Provide the [x, y] coordinate of the cell's center where the given text is located.  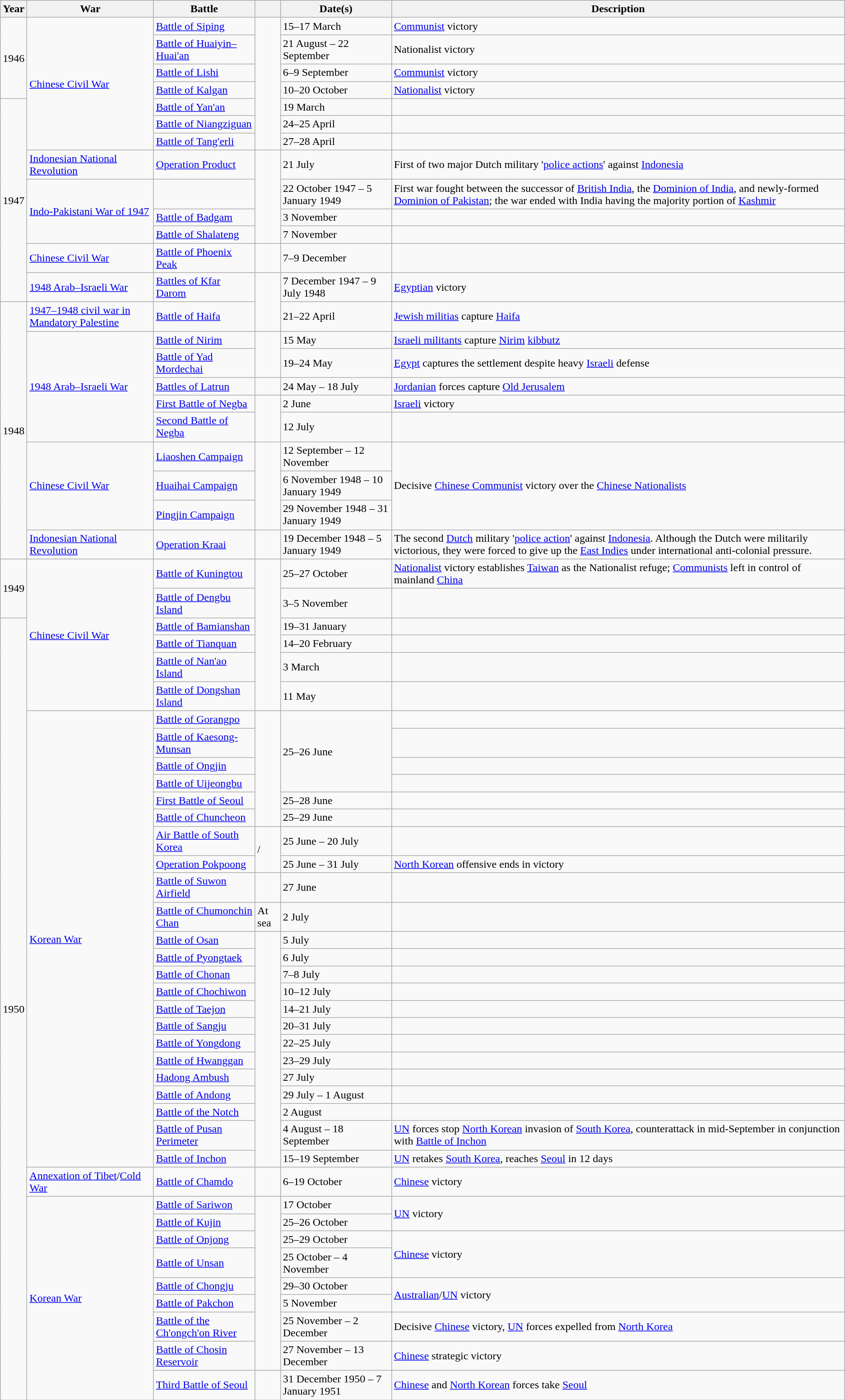
Indo-Pakistani War of 1947 [90, 211]
3–5 November [336, 603]
10–20 October [336, 90]
Battle of the Notch [204, 1112]
Operation Product [204, 164]
Air Battle of South Korea [204, 841]
Battle of Yan'an [204, 107]
Battle of Inchon [204, 1158]
22–25 July [336, 1043]
Decisive Chinese Communist victory over the Chinese Nationalists [618, 486]
Battle of Hwanggan [204, 1060]
Battle of Haifa [204, 317]
Chinese and North Korean forces take Seoul [618, 1385]
2 August [336, 1112]
Battle of Shalateng [204, 234]
Third Battle of Seoul [204, 1385]
1948 [14, 431]
UN forces stop North Korean invasion of South Korea, counterattack in mid-September in conjunction with Battle of Inchon [618, 1135]
Annexation of Tibet/Cold War [90, 1182]
7 November [336, 234]
Battle of Chosin Reservoir [204, 1356]
24 May – 18 July [336, 386]
First Battle of Negba [204, 404]
15–17 March [336, 26]
6 November 1948 – 10 January 1949 [336, 486]
Operation Pokpoong [204, 864]
UN retakes South Korea, reaches Seoul in 12 days [618, 1158]
Battle of Siping [204, 26]
Battle of Lishi [204, 73]
22 October 1947 – 5 January 1949 [336, 194]
Year [14, 9]
21–22 April [336, 317]
25 October – 4 November [336, 1262]
Battle of Kalgan [204, 90]
4 August – 18 September [336, 1135]
7–9 December [336, 257]
Battle of Suwon Airfield [204, 888]
Battle of Niangziguan [204, 124]
1949 [14, 588]
Battles of Kfar Darom [204, 287]
Australian/UN victory [618, 1294]
Jewish militias capture Haifa [618, 317]
7–8 July [336, 974]
24–25 April [336, 124]
Battle of Kuningtou [204, 573]
Battle of Osan [204, 940]
11 May [336, 696]
25–26 October [336, 1222]
Description [618, 9]
19 December 1948 – 5 January 1949 [336, 544]
Egyptian victory [618, 287]
Liaoshen Campaign [204, 456]
Battle of Andong [204, 1095]
19 March [336, 107]
25–27 October [336, 573]
23–29 July [336, 1060]
Date(s) [336, 9]
Battle of Badgam [204, 217]
Battle of Nan'ao Island [204, 666]
Battle of Kujin [204, 1222]
Battle of Pyongtaek [204, 957]
25–28 June [336, 800]
Battle of Dengbu Island [204, 603]
Battle of Chamdo [204, 1182]
25–29 June [336, 818]
1946 [14, 58]
Jordanian forces capture Old Jerusalem [618, 386]
Battles of Latrun [204, 386]
Battle of Chuncheon [204, 818]
First of two major Dutch military 'police actions' against Indonesia [618, 164]
3 March [336, 666]
21 August – 22 September [336, 50]
Battle of Kaesong-Munsan [204, 743]
27 July [336, 1078]
19–31 January [336, 626]
Battle of Yad Mordechai [204, 363]
12 July [336, 427]
Battle [204, 9]
1950 [14, 1009]
1947–1948 civil war in Mandatory Palestine [90, 317]
Battle of Dongshan Island [204, 696]
Battle of the Ch'ongch'on River [204, 1326]
10–12 July [336, 991]
20–31 July [336, 1026]
Chinese strategic victory [618, 1356]
7 December 1947 – 9 July 1948 [336, 287]
5 November [336, 1303]
Battle of Onjong [204, 1239]
Battle of Tianquan [204, 643]
Israeli victory [618, 404]
War [90, 9]
31 December 1950 – 7 January 1951 [336, 1385]
2 July [336, 916]
Battle of Taejon [204, 1009]
Nationalist victory establishes Taiwan as the Nationalist refuge; Communists left in control of mainland China [618, 573]
21 July [336, 164]
14–20 February [336, 643]
6–19 October [336, 1182]
Battle of Pusan Perimeter [204, 1135]
Battle of Huaiyin–Huai'an [204, 50]
Israeli militants capture Nirim kibbutz [618, 340]
At sea [268, 916]
25–26 June [336, 751]
Battle of Pakchon [204, 1303]
Battle of Bamianshan [204, 626]
/ [268, 850]
25–29 October [336, 1239]
2 June [336, 404]
Battle of Chochiwon [204, 991]
Battle of Yongdong [204, 1043]
Hadong Ambush [204, 1078]
1947 [14, 200]
6 July [336, 957]
27 June [336, 888]
Battle of Phoenix Peak [204, 257]
25 June – 20 July [336, 841]
29–30 October [336, 1286]
Battle of Sangju [204, 1026]
19–24 May [336, 363]
Second Battle of Negba [204, 427]
Battle of Sariwon [204, 1205]
Pingjin Campaign [204, 515]
27–28 April [336, 141]
29 July – 1 August [336, 1095]
25 June – 31 July [336, 864]
Battle of Unsan [204, 1262]
5 July [336, 940]
Battle of Nirim [204, 340]
15–19 September [336, 1158]
6–9 September [336, 73]
Egypt captures the settlement despite heavy Israeli defense [618, 363]
17 October [336, 1205]
UN victory [618, 1214]
Battle of Gorangpo [204, 720]
Operation Kraai [204, 544]
Battle of Chumonchin Chan [204, 916]
25 November – 2 December [336, 1326]
15 May [336, 340]
Battle of Chongju [204, 1286]
Huaihai Campaign [204, 486]
North Korean offensive ends in victory [618, 864]
Battle of Chonan [204, 974]
Battle of Tang'erli [204, 141]
3 November [336, 217]
Decisive Chinese victory, UN forces expelled from North Korea [618, 1326]
29 November 1948 – 31 January 1949 [336, 515]
14–21 July [336, 1009]
First Battle of Seoul [204, 800]
Battle of Ongjin [204, 766]
Battle of Uijeongbu [204, 783]
27 November – 13 December [336, 1356]
12 September – 12 November [336, 456]
